For the text-containing cell, return its midpoint in (x, y) coordinate format. 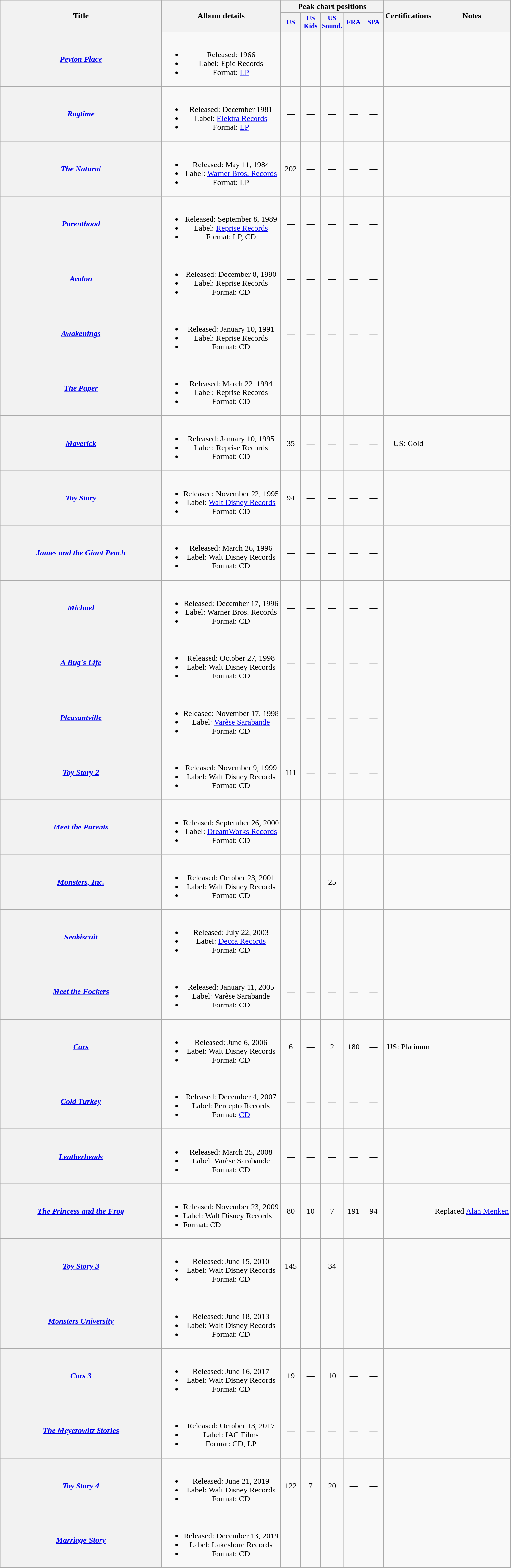
Released: January 11, 2005Label: Varèse SarabandeFormat: CD (221, 992)
Cold Turkey (81, 1101)
Toy Story (81, 498)
Released: May 11, 1984Label: Warner Bros. RecordsFormat: LP (221, 169)
Peak chart positions (332, 7)
Released: December 17, 1996Label: Warner Bros. RecordsFormat: CD (221, 607)
122 (291, 1486)
US Kids (311, 22)
Released: December 8, 1990Label: Reprise RecordsFormat: CD (221, 278)
Released: June 6, 2006Label: Walt Disney RecordsFormat: CD (221, 1047)
Marriage Story (81, 1540)
Released: November 17, 1998Label: Varèse SarabandeFormat: CD (221, 717)
Released: January 10, 1995Label: Reprise RecordsFormat: CD (221, 443)
191 (353, 1211)
The Paper (81, 388)
Monsters University (81, 1321)
Released: June 16, 2017Label: Walt Disney RecordsFormat: CD (221, 1376)
FRA (353, 22)
US (291, 22)
Released: March 25, 2008Label: Varèse SarabandeFormat: CD (221, 1157)
US: Gold (409, 443)
Monsters, Inc. (81, 882)
Parenthood (81, 224)
Released: June 18, 2013Label: Walt Disney RecordsFormat: CD (221, 1321)
145 (291, 1266)
The Meyerowitz Stories (81, 1430)
Album details (221, 16)
Title (81, 16)
Released: September 26, 2000Label: DreamWorks RecordsFormat: CD (221, 827)
Released: December 1981Label: Elektra RecordsFormat: LP (221, 114)
6 (291, 1047)
Notes (472, 16)
Released: July 22, 2003Label: Decca RecordsFormat: CD (221, 937)
20 (332, 1486)
Released: December 4, 2007Label: Percepto RecordsFormat: CD (221, 1101)
Released: October 27, 1998Label: Walt Disney RecordsFormat: CD (221, 663)
Cars (81, 1047)
Maverick (81, 443)
Released: March 22, 1994Label: Reprise RecordsFormat: CD (221, 388)
Cars 3 (81, 1376)
Released: November 22, 1995Label: Walt Disney RecordsFormat: CD (221, 498)
Replaced Alan Menken (472, 1211)
Released: November 23, 2009Label: Walt Disney RecordsFormat: CD (221, 1211)
Released: October 23, 2001Label: Walt Disney RecordsFormat: CD (221, 882)
Seabiscuit (81, 937)
202 (291, 169)
SPA (374, 22)
Meet the Fockers (81, 992)
Released: December 13, 2019Label: Lakeshore RecordsFormat: CD (221, 1540)
US Sound. (332, 22)
Peyton Place (81, 59)
The Princess and the Frog (81, 1211)
Released: September 8, 1989Label: Reprise RecordsFormat: LP, CD (221, 224)
Released: June 21, 2019Label: Walt Disney RecordsFormat: CD (221, 1486)
Certifications (409, 16)
80 (291, 1211)
A Bug's Life (81, 663)
Released: March 26, 1996Label: Walt Disney RecordsFormat: CD (221, 553)
Meet the Parents (81, 827)
Pleasantville (81, 717)
2 (332, 1047)
Released: January 10, 1991Label: Reprise RecordsFormat: CD (221, 334)
Avalon (81, 278)
Released: October 13, 2017Label: IAC FilmsFormat: CD, LP (221, 1430)
Michael (81, 607)
180 (353, 1047)
Toy Story 2 (81, 772)
Ragtime (81, 114)
Released: June 15, 2010Label: Walt Disney RecordsFormat: CD (221, 1266)
US: Platinum (409, 1047)
25 (332, 882)
Awakenings (81, 334)
19 (291, 1376)
34 (332, 1266)
James and the Giant Peach (81, 553)
111 (291, 772)
Released: 1966Label: Epic RecordsFormat: LP (221, 59)
The Natural (81, 169)
Toy Story 3 (81, 1266)
Toy Story 4 (81, 1486)
35 (291, 443)
Released: November 9, 1999Label: Walt Disney RecordsFormat: CD (221, 772)
Leatherheads (81, 1157)
